For the text-containing cell, return its midpoint in [X, Y] coordinate format. 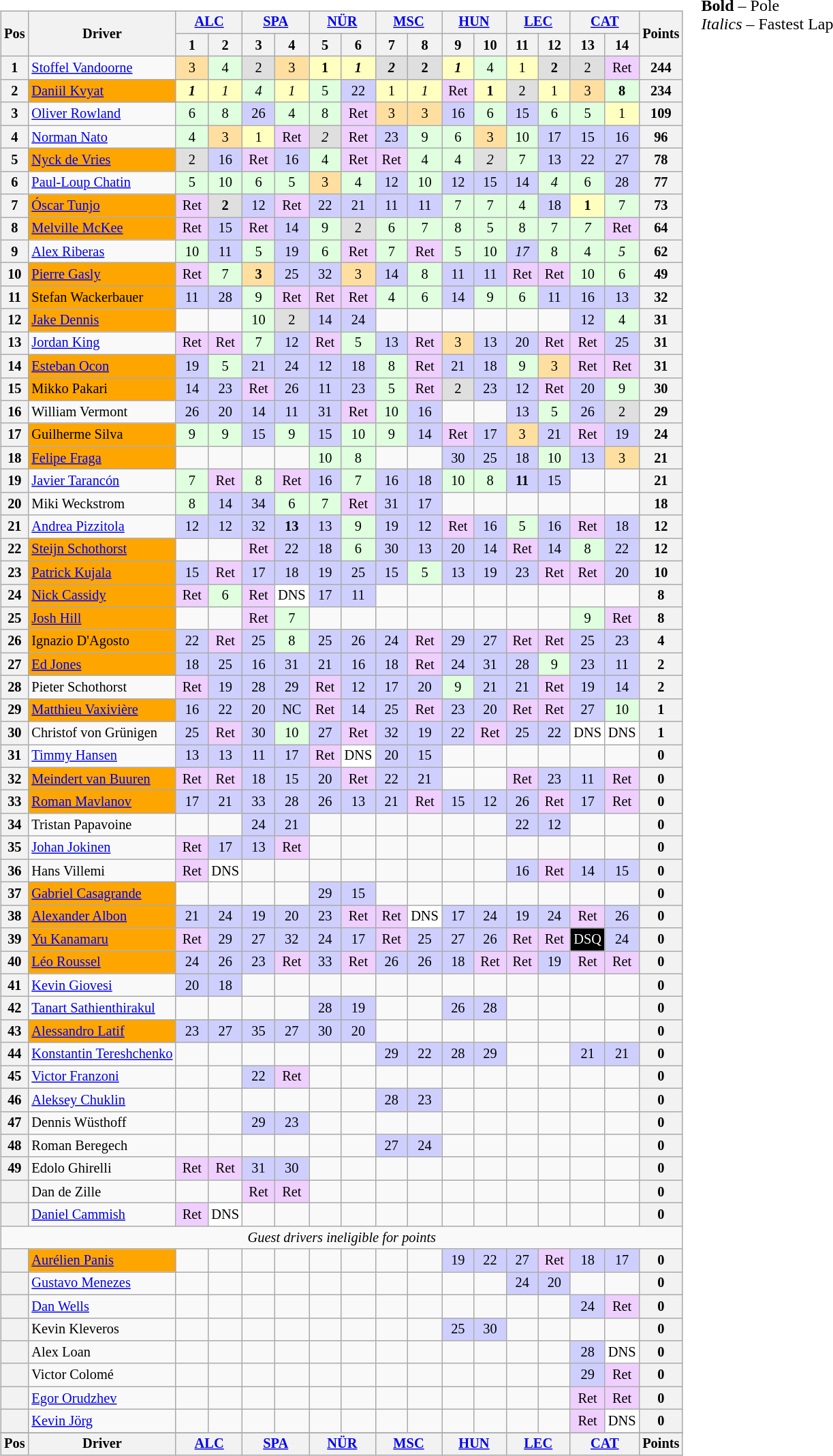
Ed Jones [102, 664]
41 [14, 985]
Andrea Pizzitola [102, 527]
Tristan Papavoine [102, 825]
Josh Hill [102, 619]
40 [14, 963]
Nyck de Vries [102, 160]
Roman Mavlanov [102, 802]
38 [14, 916]
43 [14, 1032]
Kevin Jörg [102, 1421]
Hans Villemi [102, 871]
Matthieu Vaxivière [102, 710]
244 [661, 68]
Gabriel Casagrande [102, 894]
42 [14, 1008]
36 [14, 871]
78 [661, 160]
Edolo Ghirelli [102, 1168]
62 [661, 251]
46 [14, 1100]
Jake Dennis [102, 320]
Daniil Kvyat [102, 91]
45 [14, 1077]
109 [661, 114]
64 [661, 229]
Victor Colomé [102, 1375]
Stoffel Vandoorne [102, 68]
Javier Tarancón [102, 481]
Meindert van Buuren [102, 779]
Pierre Gasly [102, 275]
Ignazio D'Agosto [102, 641]
Oliver Rowland [102, 114]
234 [661, 91]
Jordan King [102, 343]
Guest drivers ineligible for points [342, 1237]
William Vermont [102, 412]
Miki Weckstrom [102, 504]
DSQ [587, 940]
Dennis Wüsthoff [102, 1123]
39 [14, 940]
44 [14, 1054]
Dan Wells [102, 1306]
47 [14, 1123]
Paul-Loup Chatin [102, 183]
Mikko Pakari [102, 389]
Tanart Sathienthirakul [102, 1008]
Felipe Fraga [102, 458]
73 [661, 206]
Victor Franzoni [102, 1077]
Kevin Giovesi [102, 985]
Johan Jokinen [102, 848]
96 [661, 137]
Roman Beregech [102, 1146]
Melville McKee [102, 229]
Esteban Ocon [102, 366]
Gustavo Menezes [102, 1284]
Aurélien Panis [102, 1260]
Steijn Schothorst [102, 550]
Léo Roussel [102, 963]
77 [661, 183]
Óscar Tunjo [102, 206]
Alex Loan [102, 1352]
Timmy Hansen [102, 756]
NC [292, 710]
Konstantin Tereshchenko [102, 1054]
Alexander Albon [102, 916]
Norman Nato [102, 137]
Aleksey Chuklin [102, 1100]
Patrick Kujala [102, 572]
Daniel Cammish [102, 1215]
Christof von Grünigen [102, 733]
Guilherme Silva [102, 435]
Alex Riberas [102, 251]
Kevin Kleveros [102, 1329]
Yu Kanamaru [102, 940]
Dan de Zille [102, 1192]
37 [14, 894]
Stefan Wackerbauer [102, 298]
48 [14, 1146]
Pieter Schothorst [102, 687]
Alessandro Latif [102, 1032]
Egor Orudzhev [102, 1398]
Nick Cassidy [102, 595]
